Return [x, y] of the center of cell containing provided text 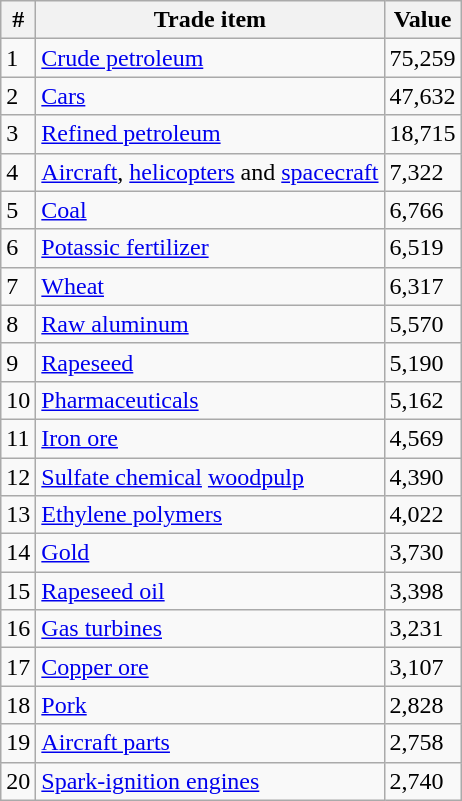
3,398 [422, 591]
Rapeseed [210, 362]
Wheat [210, 286]
75,259 [422, 58]
6 [18, 248]
47,632 [422, 96]
4,390 [422, 477]
Potassic fertilizer [210, 248]
Aircraft parts [210, 743]
19 [18, 743]
Iron ore [210, 438]
Raw aluminum [210, 324]
10 [18, 400]
18,715 [422, 134]
Coal [210, 210]
Pork [210, 705]
Trade item [210, 20]
Gold [210, 553]
Refined petroleum [210, 134]
3,107 [422, 667]
6,317 [422, 286]
2,740 [422, 781]
5,570 [422, 324]
# [18, 20]
Sulfate chemical woodpulp [210, 477]
Gas turbines [210, 629]
6,519 [422, 248]
5 [18, 210]
12 [18, 477]
5,162 [422, 400]
18 [18, 705]
17 [18, 667]
13 [18, 515]
Ethylene polymers [210, 515]
Crude petroleum [210, 58]
20 [18, 781]
9 [18, 362]
4,022 [422, 515]
Cars [210, 96]
2 [18, 96]
6,766 [422, 210]
11 [18, 438]
7,322 [422, 172]
15 [18, 591]
Value [422, 20]
3,231 [422, 629]
16 [18, 629]
Pharmaceuticals [210, 400]
2,758 [422, 743]
1 [18, 58]
4,569 [422, 438]
14 [18, 553]
Copper ore [210, 667]
5,190 [422, 362]
3,730 [422, 553]
Rapeseed oil [210, 591]
Spark-ignition engines [210, 781]
3 [18, 134]
8 [18, 324]
7 [18, 286]
4 [18, 172]
2,828 [422, 705]
Aircraft, helicopters and spacecraft [210, 172]
